Determine the (X, Y) coordinate at the center of the cell enclosing the given text.  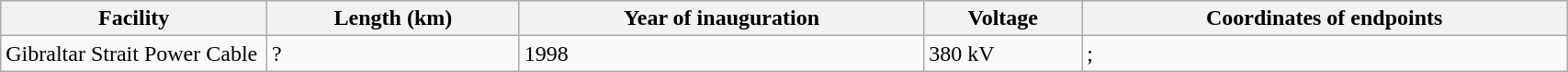
; (1325, 54)
Voltage (1003, 18)
Gibraltar Strait Power Cable (134, 54)
Length (km) (393, 18)
Coordinates of endpoints (1325, 18)
1998 (721, 54)
Year of inauguration (721, 18)
Facility (134, 18)
380 kV (1003, 54)
? (393, 54)
